Search for the cell housing the specified text and yield its (x, y) center coordinate. 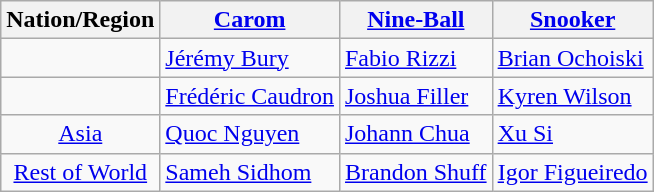
Asia (80, 134)
Sameh Sidhom (250, 172)
Nation/Region (80, 20)
Joshua Filler (416, 96)
Quoc Nguyen (250, 134)
Kyren Wilson (572, 96)
Brandon Shuff (416, 172)
Rest of World (80, 172)
Brian Ochoiski (572, 58)
Jérémy Bury (250, 58)
Xu Si (572, 134)
Snooker (572, 20)
Carom (250, 20)
Frédéric Caudron (250, 96)
Nine-Ball (416, 20)
Igor Figueiredo (572, 172)
Fabio Rizzi (416, 58)
Johann Chua (416, 134)
